Scan for the cell matching the given text and deliver its (X, Y) coordinate at center. 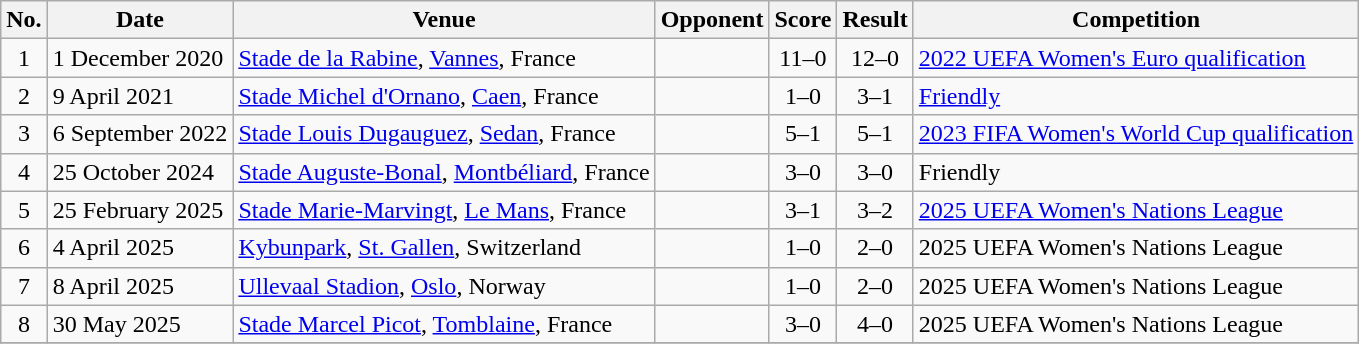
Stade de la Rabine, Vannes, France (444, 58)
8 (24, 324)
9 April 2021 (140, 96)
7 (24, 286)
6 (24, 248)
25 October 2024 (140, 172)
Ullevaal Stadion, Oslo, Norway (444, 286)
Venue (444, 20)
Kybunpark, St. Gallen, Switzerland (444, 248)
4 (24, 172)
4–0 (875, 324)
8 April 2025 (140, 286)
Competition (1136, 20)
No. (24, 20)
Stade Michel d'Ornano, Caen, France (444, 96)
1 (24, 58)
3–2 (875, 210)
30 May 2025 (140, 324)
2 (24, 96)
Score (803, 20)
Result (875, 20)
3 (24, 134)
Stade Marcel Picot, Tomblaine, France (444, 324)
Opponent (712, 20)
12–0 (875, 58)
Stade Louis Dugauguez, Sedan, France (444, 134)
25 February 2025 (140, 210)
2023 FIFA Women's World Cup qualification (1136, 134)
5 (24, 210)
1 December 2020 (140, 58)
Stade Marie-Marvingt, Le Mans, France (444, 210)
11–0 (803, 58)
4 April 2025 (140, 248)
Date (140, 20)
2022 UEFA Women's Euro qualification (1136, 58)
Stade Auguste-Bonal, Montbéliard, France (444, 172)
6 September 2022 (140, 134)
